Capture the cell that displays the provided text and extract its [x, y] central coordinate. 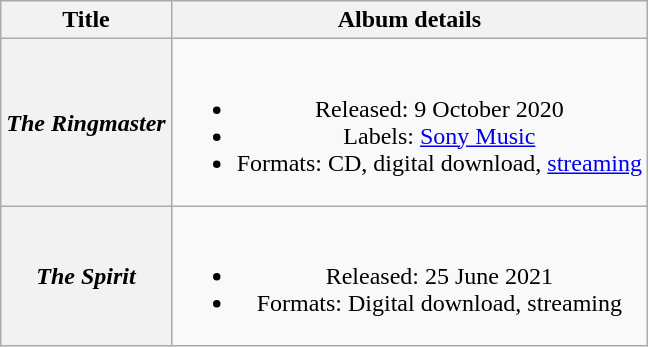
Released: 25 June 2021Formats: Digital download, streaming [409, 276]
Title [86, 20]
The Spirit [86, 276]
The Ringmaster [86, 122]
Album details [409, 20]
Released: 9 October 2020Labels: Sony MusicFormats: CD, digital download, streaming [409, 122]
